Return the [X, Y] coordinate for the center point of the cell that contains the specified text.  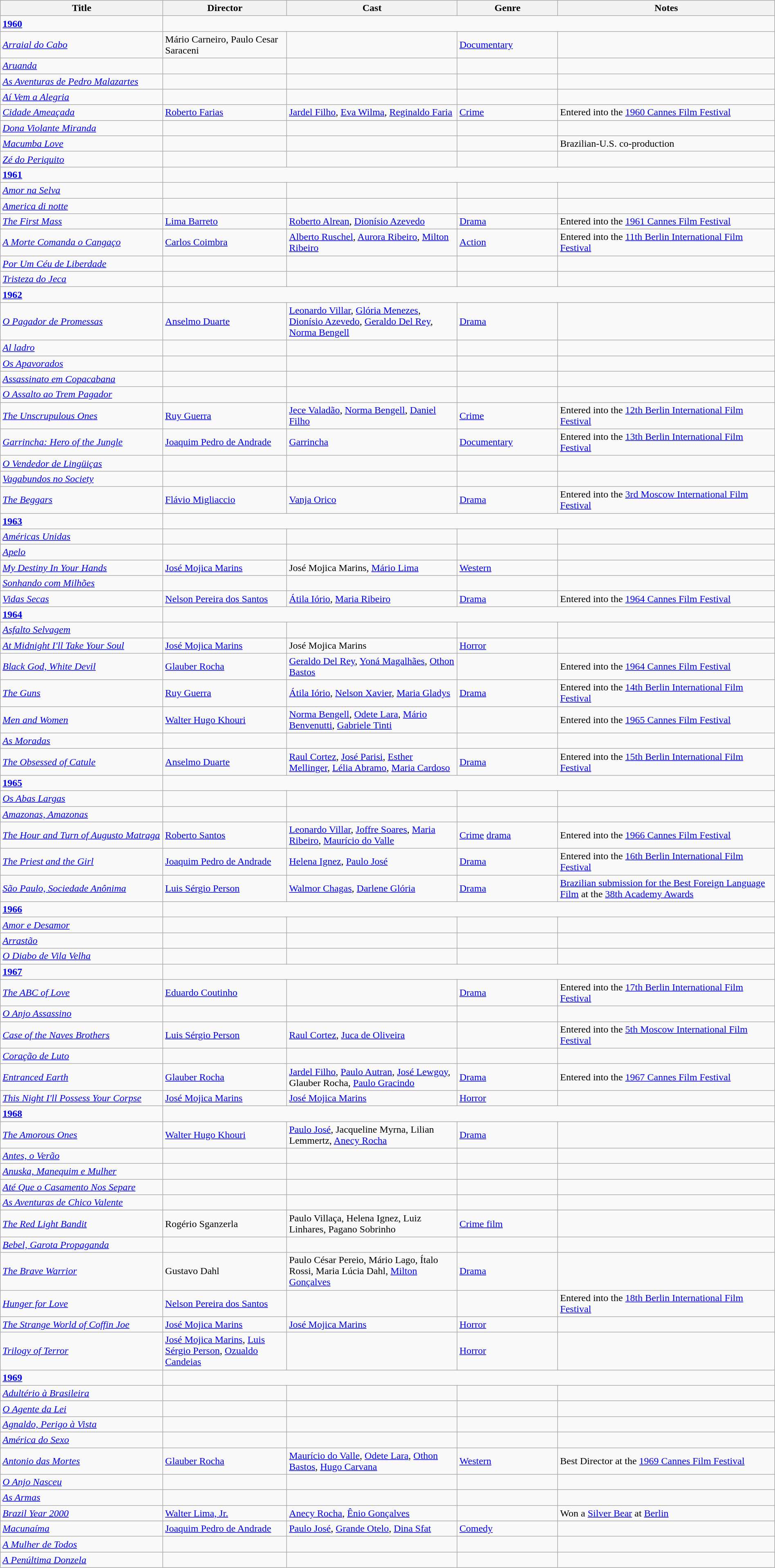
Flávio Migliaccio [225, 500]
Os Abas Largas [82, 798]
Américas Unidas [82, 537]
The Priest and the Girl [82, 862]
1962 [82, 295]
The Hour and Turn of Augusto Matraga [82, 836]
Maurício do Valle, Odete Lara, Othon Bastos, Hugo Carvana [372, 1461]
Norma Bengell, Odete Lara, Mário Benvenutti, Gabriele Tinti [372, 719]
Jece Valadão, Norma Bengell, Daniel Filho [372, 415]
My Destiny In Your Hands [82, 568]
1969 [82, 1378]
Rogério Sganzerla [225, 1224]
Entered into the 1960 Cannes Film Festival [666, 112]
The Unscrupulous Ones [82, 415]
Vanja Orico [372, 500]
Entered into the 16th Berlin International Film Festival [666, 862]
Director [225, 8]
Paulo Villaça, Helena Ignez, Luiz Linhares, Pagano Sobrinho [372, 1224]
The Obsessed of Catule [82, 762]
São Paulo, Sociedade Anônima [82, 889]
Macunaíma [82, 1529]
Garrincha: Hero of the Jungle [82, 442]
The Amorous Ones [82, 1135]
Title [82, 8]
Anuska, Manequim e Mulher [82, 1172]
Lima Barreto [225, 222]
Case of the Naves Brothers [82, 1035]
1967 [82, 972]
Aruanda [82, 66]
Roberto Farias [225, 112]
1961 [82, 175]
Garrincha [372, 442]
Alberto Ruschel, Aurora Ribeiro, Milton Ribeiro [372, 243]
1966 [82, 909]
Átila Iório, Maria Ribeiro [372, 599]
Entered into the 18th Berlin International Film Festival [666, 1303]
Helena Ignez, Paulo José [372, 862]
Vidas Secas [82, 599]
Jardel Filho, Paulo Autran, José Lewgoy, Glauber Rocha, Paulo Gracindo [372, 1077]
Aí Vem a Alegria [82, 97]
Comedy [507, 1529]
Apelo [82, 552]
José Mojica Marins, Mário Lima [372, 568]
A Morte Comanda o Cangaço [82, 243]
Amazonas, Amazonas [82, 814]
A Penúltima Donzela [82, 1560]
Raul Cortez, José Parisi, Esther Mellinger, Lélia Abramo, Maria Cardoso [372, 762]
Crime drama [507, 836]
Walter Lima, Jr. [225, 1513]
América do Sexo [82, 1440]
Best Director at the 1969 Cannes Film Festival [666, 1461]
Vagabundos no Society [82, 479]
Bebel, Garota Propaganda [82, 1245]
Entered into the 1966 Cannes Film Festival [666, 836]
As Armas [82, 1498]
Leonardo Villar, Joffre Soares, Maria Ribeiro, Maurício do Valle [372, 836]
Paulo José, Grande Otelo, Dina Sfat [372, 1529]
O Assalto ao Trem Pagador [82, 394]
Carlos Coimbra [225, 243]
Action [507, 243]
Entered into the 12th Berlin International Film Festival [666, 415]
1964 [82, 614]
Antes, o Verão [82, 1156]
The Brave Warrior [82, 1271]
Roberto Santos [225, 836]
America di notte [82, 206]
Amor na Selva [82, 190]
Cast [372, 8]
Entered into the 11th Berlin International Film Festival [666, 243]
The Guns [82, 693]
Entered into the 13th Berlin International Film Festival [666, 442]
Notes [666, 8]
Entered into the 1965 Cannes Film Festival [666, 719]
Brazilian-U.S. co-production [666, 143]
1965 [82, 783]
Coração de Luto [82, 1056]
Trilogy of Terror [82, 1351]
Até Que o Casamento Nos Separe [82, 1187]
Zé do Periquito [82, 159]
O Agente da Lei [82, 1409]
This Night I'll Possess Your Corpse [82, 1098]
José Mojica Marins, Luis Sérgio Person, Ozualdo Candeias [225, 1351]
1968 [82, 1113]
Black God, White Devil [82, 666]
Macumba Love [82, 143]
Gustavo Dahl [225, 1271]
Geraldo Del Rey, Yoná Magalhães, Othon Bastos [372, 666]
Adultério à Brasileira [82, 1393]
Dona Violante Miranda [82, 128]
O Pagador de Promessas [82, 321]
Os Apavorados [82, 363]
Entered into the 1961 Cannes Film Festival [666, 222]
Entered into the 3rd Moscow International Film Festival [666, 500]
Leonardo Villar, Glória Menezes, Dionísio Azevedo, Geraldo Del Rey, Norma Bengell [372, 321]
The Red Light Bandit [82, 1224]
Entered into the 15th Berlin International Film Festival [666, 762]
O Vendedor de Lingüiças [82, 463]
Walmor Chagas, Darlene Glória [372, 889]
Entered into the 5th Moscow International Film Festival [666, 1035]
The First Mass [82, 222]
O Diabo de Vila Velha [82, 956]
Átila Iório, Nelson Xavier, Maria Gladys [372, 693]
Amor e Desamor [82, 925]
1963 [82, 521]
Sonhando com Milhões [82, 583]
Eduardo Coutinho [225, 992]
Raul Cortez, Juca de Oliveira [372, 1035]
Entered into the 14th Berlin International Film Festival [666, 693]
Paulo José, Jacqueline Myrna, Lilian Lemmertz, Anecy Rocha [372, 1135]
As Moradas [82, 741]
Paulo César Pereio, Mário Lago, Ítalo Rossi, Maria Lúcia Dahl, Milton Gonçalves [372, 1271]
Entranced Earth [82, 1077]
Crime film [507, 1224]
Assassinato em Copacabana [82, 379]
Anecy Rocha, Ênio Gonçalves [372, 1513]
Agnaldo, Perigo à Vista [82, 1424]
1960 [82, 24]
Men and Women [82, 719]
Genre [507, 8]
As Aventuras de Pedro Malazartes [82, 81]
Roberto Alrean, Dionísio Azevedo [372, 222]
As Aventuras de Chico Valente [82, 1203]
Brazil Year 2000 [82, 1513]
Al ladro [82, 348]
O Anjo Assassino [82, 1014]
Arraial do Cabo [82, 45]
Arrastão [82, 941]
At Midnight I'll Take Your Soul [82, 645]
Cidade Ameaçada [82, 112]
A Mulher de Todos [82, 1544]
Mário Carneiro, Paulo Cesar Saraceni [225, 45]
Tristeza do Jeca [82, 279]
Hunger for Love [82, 1303]
The Beggars [82, 500]
Won a Silver Bear at Berlin [666, 1513]
O Anjo Nasceu [82, 1482]
Entered into the 1967 Cannes Film Festival [666, 1077]
Entered into the 17th Berlin International Film Festival [666, 992]
The Strange World of Coffin Joe [82, 1324]
Brazilian submission for the Best Foreign Language Film at the 38th Academy Awards [666, 889]
Por Um Céu de Liberdade [82, 264]
Antonio das Mortes [82, 1461]
The ABC of Love [82, 992]
Asfalto Selvagem [82, 630]
Jardel Filho, Eva Wilma, Reginaldo Faria [372, 112]
